Detect which cell encompasses the target text, then output its (X, Y) center coordinate. 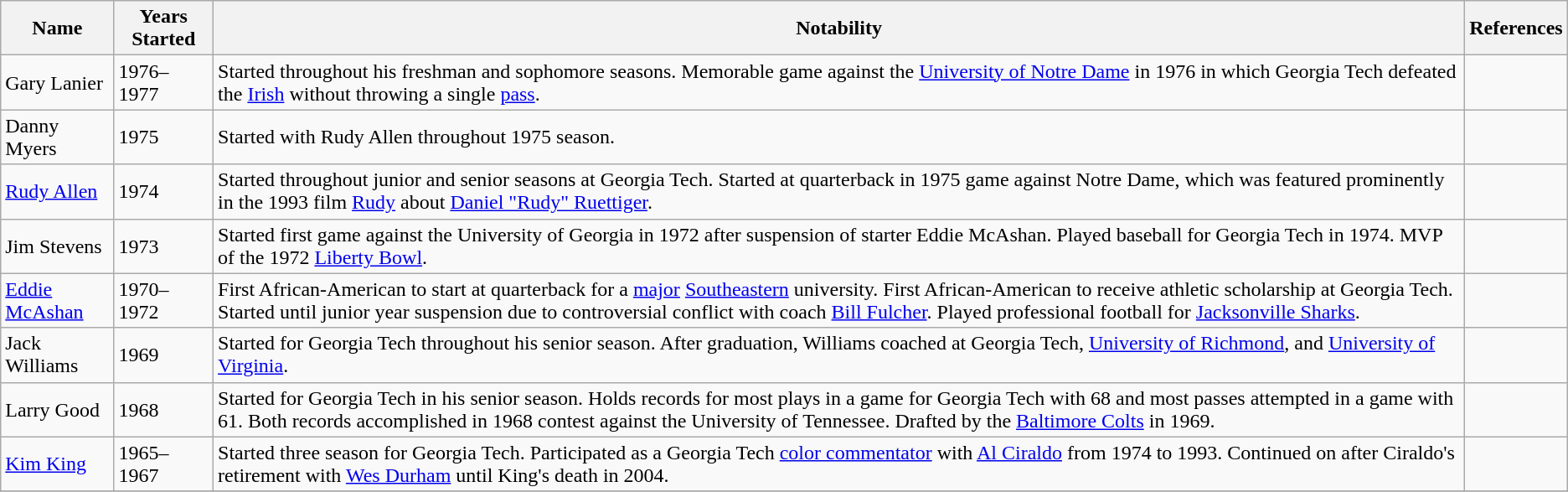
References (1516, 28)
Notability (839, 28)
Rudy Allen (57, 191)
1974 (164, 191)
Started with Rudy Allen throughout 1975 season. (839, 137)
1976–1977 (164, 82)
1973 (164, 246)
Eddie McAshan (57, 300)
Jim Stevens (57, 246)
Years Started (164, 28)
1965–1967 (164, 464)
Danny Myers (57, 137)
Name (57, 28)
1975 (164, 137)
1968 (164, 409)
1969 (164, 355)
Kim King (57, 464)
Gary Lanier (57, 82)
Larry Good (57, 409)
1970–1972 (164, 300)
Jack Williams (57, 355)
